Return [x, y] of the center of cell containing provided text 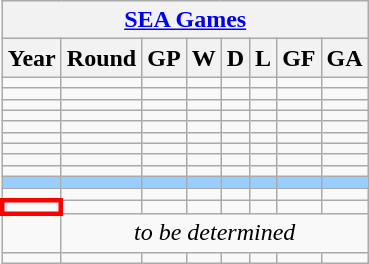
GP [164, 58]
L [264, 58]
Round [101, 58]
SEA Games [185, 20]
GF [299, 58]
W [204, 58]
Year [32, 58]
D [235, 58]
to be determined [214, 233]
GA [344, 58]
